Detect which cell encompasses the target text, then output its (X, Y) center coordinate. 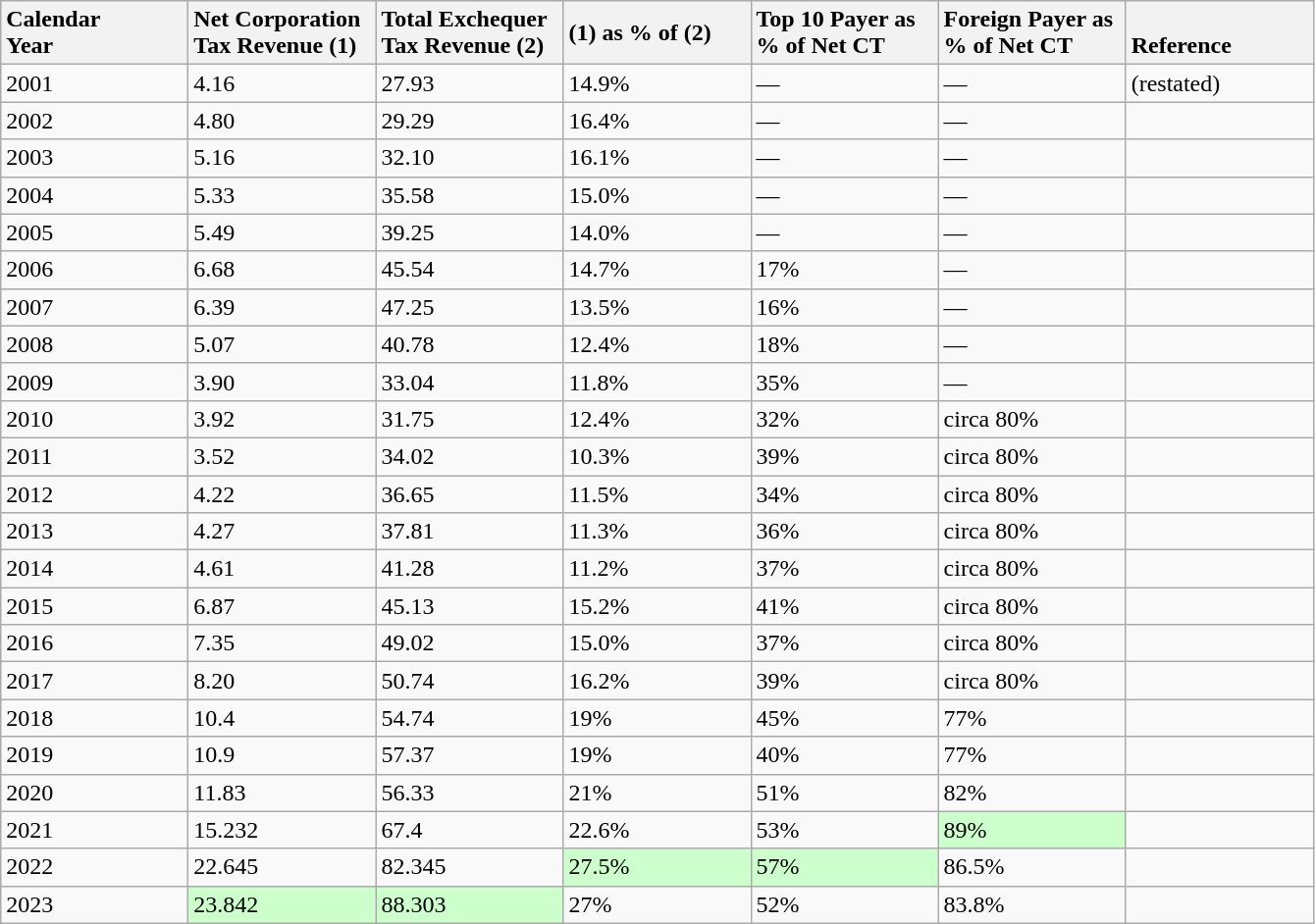
5.49 (283, 232)
2019 (94, 755)
10.9 (283, 755)
4.80 (283, 121)
40% (844, 755)
50.74 (469, 681)
2016 (94, 643)
29.29 (469, 121)
16.2% (657, 681)
31.75 (469, 419)
5.16 (283, 158)
5.33 (283, 195)
11.2% (657, 569)
2015 (94, 606)
45.13 (469, 606)
2022 (94, 867)
3.92 (283, 419)
16.4% (657, 121)
(restated) (1219, 83)
Reference (1219, 33)
47.25 (469, 307)
6.68 (283, 270)
4.16 (283, 83)
3.90 (283, 382)
2018 (94, 718)
45.54 (469, 270)
15.2% (657, 606)
54.74 (469, 718)
21% (657, 793)
(1) as % of (2) (657, 33)
36.65 (469, 493)
Top 10 Payer as% of Net CT (844, 33)
11.8% (657, 382)
34% (844, 493)
32.10 (469, 158)
2004 (94, 195)
22.6% (657, 830)
67.4 (469, 830)
2005 (94, 232)
2017 (94, 681)
83.8% (1032, 904)
40.78 (469, 344)
41% (844, 606)
32% (844, 419)
Total ExchequerTax Revenue (2) (469, 33)
11.3% (657, 532)
56.33 (469, 793)
7.35 (283, 643)
16% (844, 307)
2023 (94, 904)
17% (844, 270)
13.5% (657, 307)
49.02 (469, 643)
37.81 (469, 532)
Net CorporationTax Revenue (1) (283, 33)
3.52 (283, 456)
2014 (94, 569)
14.7% (657, 270)
35.58 (469, 195)
52% (844, 904)
35% (844, 382)
39.25 (469, 232)
10.4 (283, 718)
2002 (94, 121)
82% (1032, 793)
57% (844, 867)
2012 (94, 493)
6.87 (283, 606)
4.22 (283, 493)
22.645 (283, 867)
2013 (94, 532)
51% (844, 793)
86.5% (1032, 867)
34.02 (469, 456)
27.93 (469, 83)
2006 (94, 270)
57.37 (469, 755)
6.39 (283, 307)
41.28 (469, 569)
27% (657, 904)
53% (844, 830)
15.232 (283, 830)
2010 (94, 419)
4.27 (283, 532)
8.20 (283, 681)
89% (1032, 830)
2011 (94, 456)
11.5% (657, 493)
10.3% (657, 456)
2007 (94, 307)
2009 (94, 382)
82.345 (469, 867)
4.61 (283, 569)
2008 (94, 344)
11.83 (283, 793)
2021 (94, 830)
14.0% (657, 232)
45% (844, 718)
23.842 (283, 904)
36% (844, 532)
16.1% (657, 158)
33.04 (469, 382)
2001 (94, 83)
Foreign Payer as% of Net CT (1032, 33)
2003 (94, 158)
CalendarYear (94, 33)
27.5% (657, 867)
14.9% (657, 83)
18% (844, 344)
5.07 (283, 344)
88.303 (469, 904)
2020 (94, 793)
